Determine the [x, y] coordinate at the center of the cell enclosing the given text.  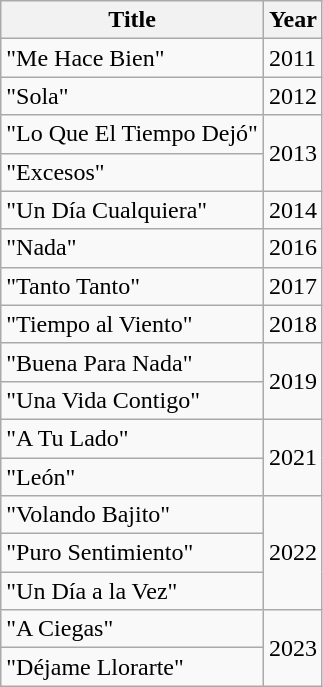
2014 [292, 210]
"Una Vida Contigo" [132, 400]
"Un Día Cualquiera" [132, 210]
Title [132, 20]
2022 [292, 553]
2017 [292, 286]
2019 [292, 381]
2021 [292, 457]
"Lo Que El Tiempo Dejó" [132, 134]
2013 [292, 153]
"Déjame Llorarte" [132, 667]
"Excesos" [132, 172]
"Un Día a la Vez" [132, 591]
"Me Hace Bien" [132, 58]
"Volando Bajito" [132, 515]
2016 [292, 248]
"Nada" [132, 248]
Year [292, 20]
2011 [292, 58]
2023 [292, 648]
"A Tu Lado" [132, 438]
"Sola" [132, 96]
"Tanto Tanto" [132, 286]
"León" [132, 477]
"Buena Para Nada" [132, 362]
"Puro Sentimiento" [132, 553]
"A Ciegas" [132, 629]
"Tiempo al Viento" [132, 324]
2012 [292, 96]
2018 [292, 324]
